Detect which cell encompasses the target text, then output its [x, y] center coordinate. 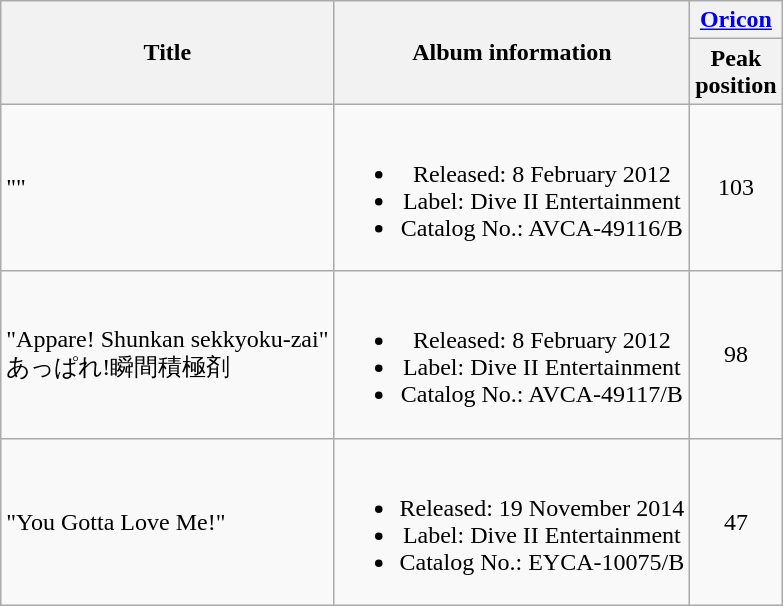
47 [736, 522]
"" [168, 188]
Released: 19 November 2014Label: Dive II EntertainmentCatalog No.: EYCA-10075/B [512, 522]
98 [736, 354]
Oricon [736, 20]
"You Gotta Love Me!" [168, 522]
"Appare! Shunkan sekkyoku-zai"あっぱれ!瞬間積極剤 [168, 354]
Title [168, 52]
Album information [512, 52]
Peakposition [736, 72]
103 [736, 188]
Released: 8 February 2012Label: Dive II EntertainmentCatalog No.: AVCA-49116/B [512, 188]
Released: 8 February 2012Label: Dive II EntertainmentCatalog No.: AVCA-49117/B [512, 354]
